Pinpoint the cell where the given text exists, returning its (x, y) midpoint coordinate. 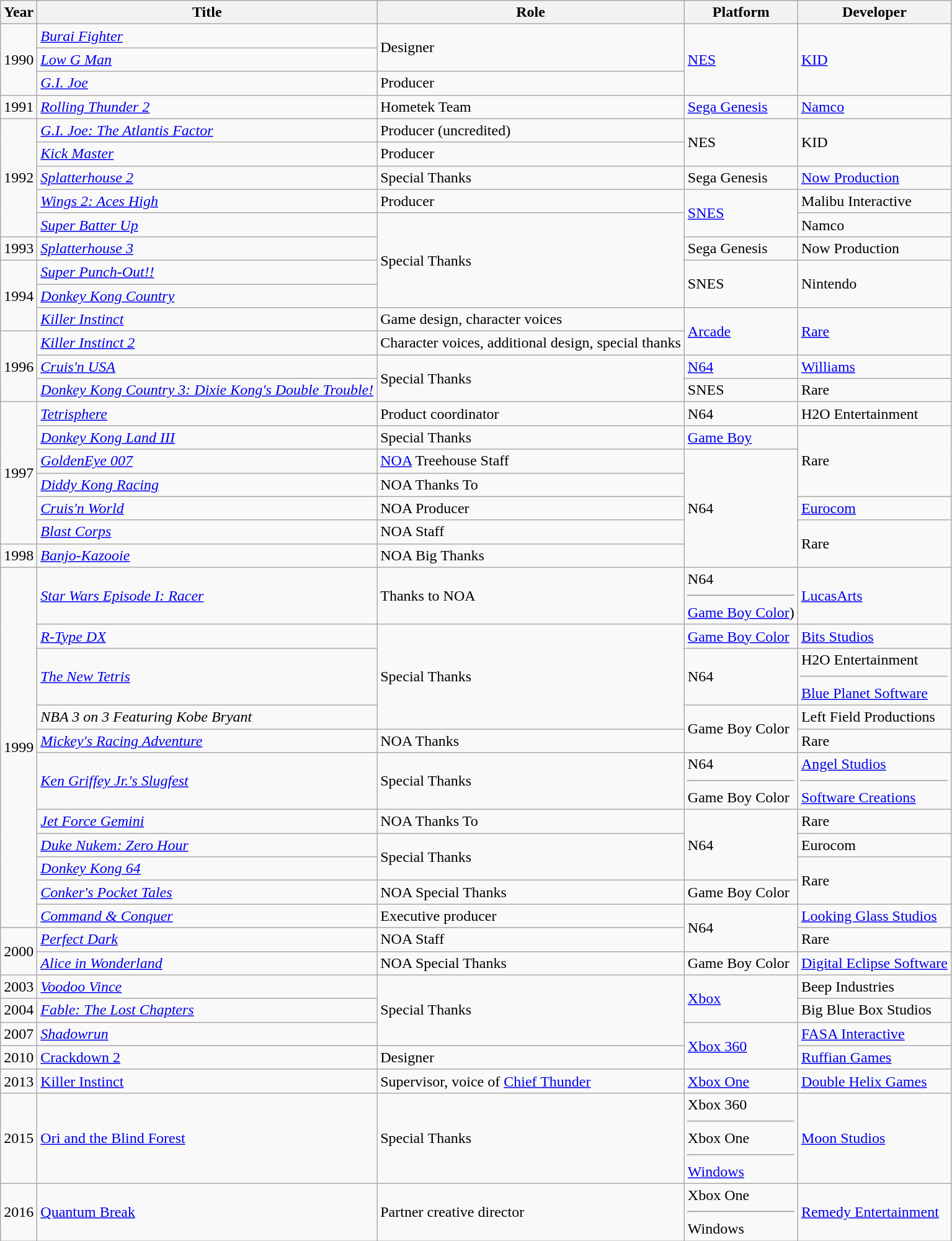
Donkey Kong Land III (207, 437)
Role (531, 12)
Remedy Entertainment (874, 1212)
2010 (19, 1057)
N64Game Boy Color) (741, 596)
Quantum Break (207, 1212)
Crackdown 2 (207, 1057)
Donkey Kong Country 3: Dixie Kong's Double Trouble! (207, 390)
Xbox OneWindows (741, 1212)
Moon Studios (874, 1138)
2013 (19, 1081)
Executive producer (531, 916)
Producer (uncredited) (531, 130)
Bits Studios (874, 636)
Left Field Productions (874, 717)
Shadowrun (207, 1034)
Game design, character voices (531, 320)
R-Type DX (207, 636)
Arcade (741, 331)
Developer (874, 12)
Wings 2: Aces High (207, 201)
LucasArts (874, 596)
2007 (19, 1034)
1993 (19, 248)
2000 (19, 951)
Rolling Thunder 2 (207, 107)
Malibu Interactive (874, 201)
Xbox One (741, 1081)
Perfect Dark (207, 939)
Tetrisphere (207, 414)
Beep Industries (874, 987)
2004 (19, 1010)
N64Game Boy Color (741, 781)
Xbox (741, 998)
1999 (19, 747)
2016 (19, 1212)
Williams (874, 367)
Character voices, additional design, special thanks (531, 343)
Nintendo (874, 284)
Product coordinator (531, 414)
NOA Thanks (531, 740)
Double Helix Games (874, 1081)
Partner creative director (531, 1212)
Hometek Team (531, 107)
Splatterhouse 3 (207, 248)
1991 (19, 107)
Mickey's Racing Adventure (207, 740)
Super Batter Up (207, 225)
Blast Corps (207, 532)
Thanks to NOA (531, 596)
Low G Man (207, 60)
Xbox 360 (741, 1046)
Splatterhouse 2 (207, 177)
Donkey Kong Country (207, 296)
NOA Big Thanks (531, 555)
H2O Entertainment (874, 414)
Year (19, 12)
Ruffian Games (874, 1057)
Command & Conquer (207, 916)
Looking Glass Studios (874, 916)
Kick Master (207, 154)
1994 (19, 295)
1998 (19, 555)
Digital Eclipse Software (874, 963)
Donkey Kong 64 (207, 869)
Platform (741, 12)
G.I. Joe (207, 83)
H2O EntertainmentBlue Planet Software (874, 676)
Star Wars Episode I: Racer (207, 596)
1992 (19, 177)
Big Blue Box Studios (874, 1010)
Burai Fighter (207, 36)
Angel StudiosSoftware Creations (874, 781)
Fable: The Lost Chapters (207, 1010)
Duke Nukem: Zero Hour (207, 845)
2003 (19, 987)
GoldenEye 007 (207, 461)
Banjo-Kazooie (207, 555)
NOA Producer (531, 508)
The New Tetris (207, 676)
Cruis'n USA (207, 367)
Ori and the Blind Forest (207, 1138)
Supervisor, voice of Chief Thunder (531, 1081)
Ken Griffey Jr.'s Slugfest (207, 781)
G.I. Joe: The Atlantis Factor (207, 130)
Diddy Kong Racing (207, 485)
FASA Interactive (874, 1034)
Conker's Pocket Tales (207, 892)
1997 (19, 473)
NOA Treehouse Staff (531, 461)
1996 (19, 367)
Cruis'n World (207, 508)
Title (207, 12)
Xbox 360Xbox OneWindows (741, 1138)
Voodoo Vince (207, 987)
Killer Instinct 2 (207, 343)
Game Boy (741, 437)
Super Punch-Out!! (207, 272)
Alice in Wonderland (207, 963)
2015 (19, 1138)
Jet Force Gemini (207, 822)
NBA 3 on 3 Featuring Kobe Bryant (207, 717)
1990 (19, 60)
